Detect which cell encompasses the target text, then output its (X, Y) center coordinate. 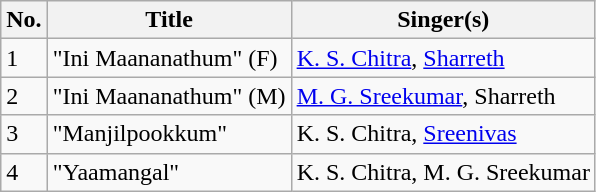
4 (24, 172)
"Ini Maananathum" (F) (169, 58)
"Ini Maananathum" (M) (169, 96)
"Yaamangal" (169, 172)
Singer(s) (443, 20)
2 (24, 96)
3 (24, 134)
1 (24, 58)
K. S. Chitra, M. G. Sreekumar (443, 172)
M. G. Sreekumar, Sharreth (443, 96)
K. S. Chitra, Sreenivas (443, 134)
"Manjilpookkum" (169, 134)
Title (169, 20)
No. (24, 20)
K. S. Chitra, Sharreth (443, 58)
